Scan for the cell matching the given text and deliver its (X, Y) coordinate at center. 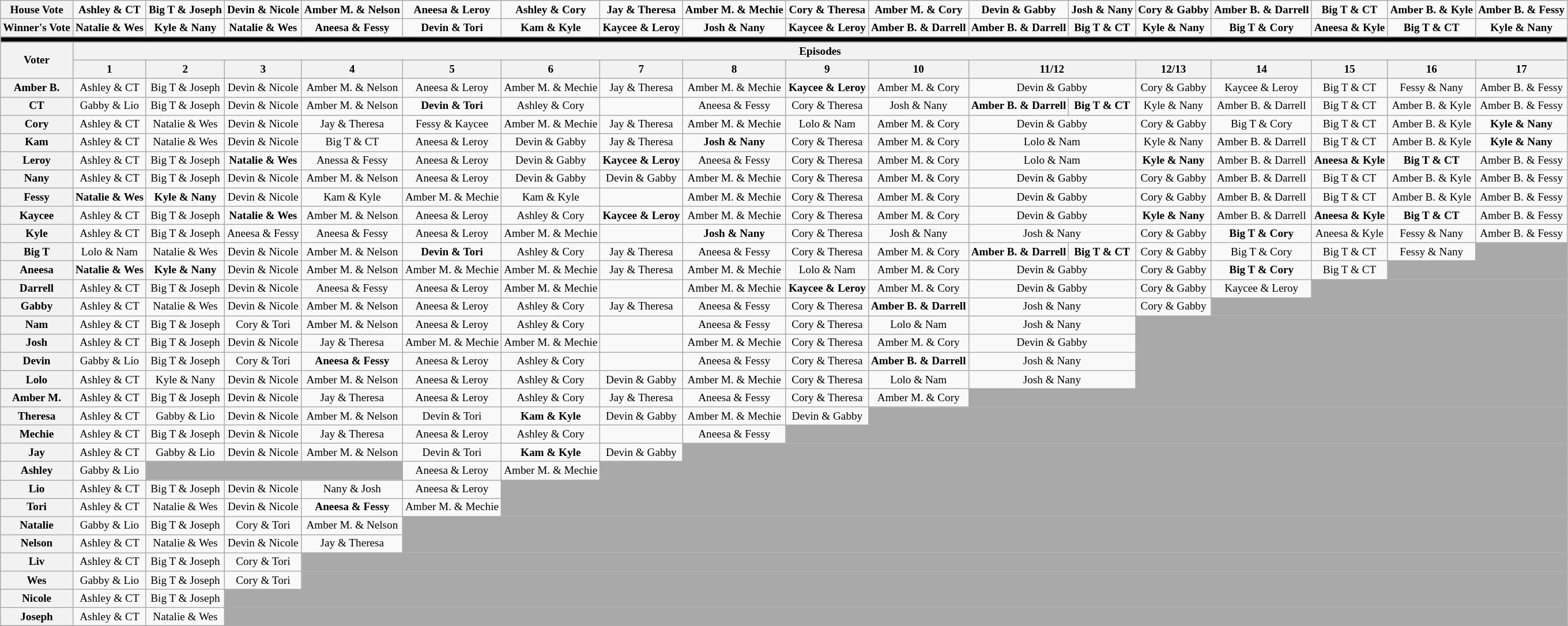
12/13 (1174, 70)
Winner's Vote (37, 28)
5 (452, 70)
Nelson (37, 544)
6 (551, 70)
Theresa (37, 416)
Ashley (37, 471)
Voter (37, 60)
Mechie (37, 434)
Amber M. (37, 398)
Lio (37, 489)
Fessy & Kaycee (452, 125)
CT (37, 106)
Darrell (37, 288)
Gabby (37, 307)
Cory (37, 125)
10 (918, 70)
4 (352, 70)
Nany & Josh (352, 489)
3 (263, 70)
7 (641, 70)
Jay (37, 452)
Kaycee (37, 216)
Aneesa (37, 270)
Kyle (37, 233)
Josh (37, 343)
Big T (37, 252)
Devin (37, 361)
2 (185, 70)
9 (827, 70)
1 (110, 70)
Episodes (820, 51)
Wes (37, 580)
Nany (37, 179)
Nam (37, 325)
15 (1350, 70)
House Vote (37, 10)
Fessy (37, 197)
Natalie (37, 526)
17 (1522, 70)
16 (1432, 70)
Amber B. (37, 88)
8 (734, 70)
11/12 (1052, 70)
Leroy (37, 161)
Kam (37, 142)
14 (1261, 70)
Nicole (37, 598)
Anessa & Fessy (352, 161)
Tori (37, 507)
Joseph (37, 617)
Liv (37, 562)
Lolo (37, 379)
